Search for the cell housing the specified text and yield its [X, Y] center coordinate. 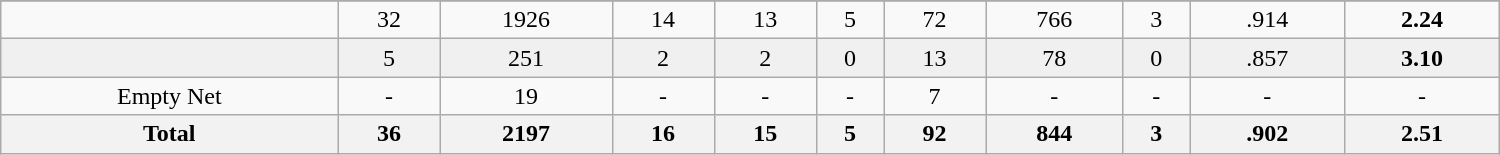
19 [526, 96]
Total [170, 134]
844 [1054, 134]
2.24 [1422, 20]
72 [935, 20]
.914 [1268, 20]
92 [935, 134]
15 [765, 134]
14 [663, 20]
78 [1054, 58]
36 [389, 134]
7 [935, 96]
Empty Net [170, 96]
2197 [526, 134]
.857 [1268, 58]
.902 [1268, 134]
3.10 [1422, 58]
766 [1054, 20]
32 [389, 20]
2.51 [1422, 134]
251 [526, 58]
16 [663, 134]
1926 [526, 20]
